Capture the cell that displays the provided text and extract its [X, Y] central coordinate. 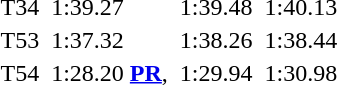
1:37.32 [110, 40]
1:38.26 [216, 40]
